Scan for the cell matching the given text and deliver its (x, y) coordinate at center. 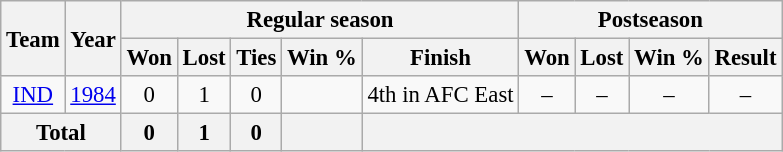
4th in AFC East (440, 95)
Year (93, 38)
Total (61, 133)
Result (746, 58)
Finish (440, 58)
Ties (256, 58)
Regular season (320, 20)
1984 (93, 95)
Team (33, 38)
Postseason (650, 20)
IND (33, 95)
